From the cell containing the given text, extract its center point as (x, y) coordinate. 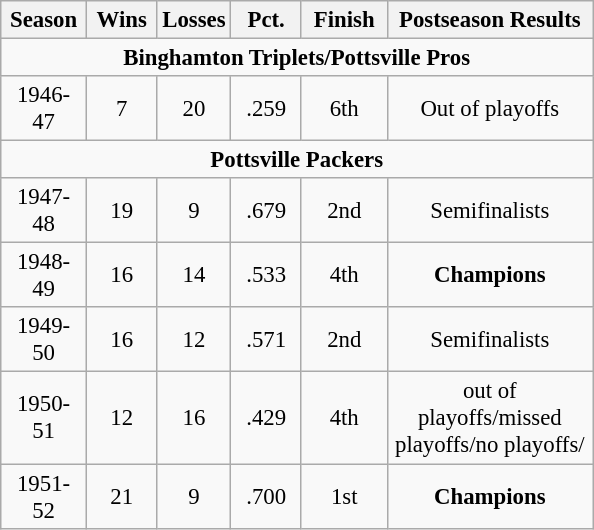
out of playoffs/missed playoffs/no playoffs/ (490, 418)
14 (194, 276)
1951-52 (44, 496)
20 (194, 108)
7 (122, 108)
6th (344, 108)
Out of playoffs (490, 108)
19 (122, 210)
.679 (266, 210)
Finish (344, 20)
1947-48 (44, 210)
Wins (122, 20)
Pottsville Packers (297, 160)
.259 (266, 108)
Pct. (266, 20)
.429 (266, 418)
1949-50 (44, 340)
21 (122, 496)
1946-47 (44, 108)
Season (44, 20)
.700 (266, 496)
1948-49 (44, 276)
.571 (266, 340)
.533 (266, 276)
1st (344, 496)
1950-51 (44, 418)
Losses (194, 20)
Binghamton Triplets/Pottsville Pros (297, 58)
Postseason Results (490, 20)
